Output the (x, y) coordinate of the center of the cell containing the given text.  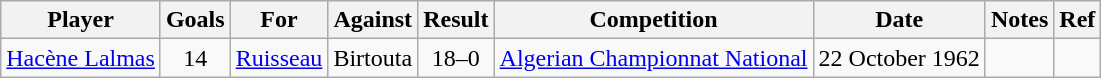
Ruisseau (279, 58)
For (279, 20)
Against (373, 20)
14 (195, 58)
Goals (195, 20)
Date (899, 20)
Birtouta (373, 58)
Ref (1078, 20)
22 October 1962 (899, 58)
Algerian Championnat National (654, 58)
Player (81, 20)
Result (456, 20)
Hacène Lalmas (81, 58)
Notes (1019, 20)
18–0 (456, 58)
Competition (654, 20)
